Locate the cell with the specified text and output its [X, Y] center coordinate. 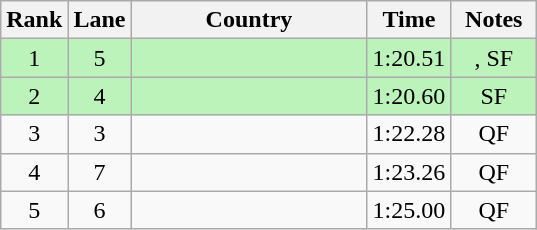
1 [34, 58]
6 [100, 210]
1:25.00 [409, 210]
1:23.26 [409, 172]
2 [34, 96]
Time [409, 20]
Country [249, 20]
1:20.51 [409, 58]
, SF [494, 58]
Rank [34, 20]
1:20.60 [409, 96]
Notes [494, 20]
Lane [100, 20]
1:22.28 [409, 134]
SF [494, 96]
7 [100, 172]
